From the cell containing the given text, extract its center point as (x, y) coordinate. 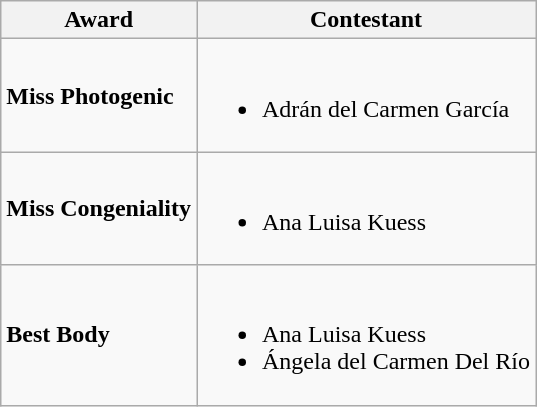
Best Body (99, 335)
Adrán del Carmen García (366, 96)
Ana Luisa KuessÁngela del Carmen Del Río (366, 335)
Miss Congeniality (99, 208)
Award (99, 20)
Contestant (366, 20)
Miss Photogenic (99, 96)
Ana Luisa Kuess (366, 208)
